Identify which cell holds the provided text, then report its (x, y) central coordinate. 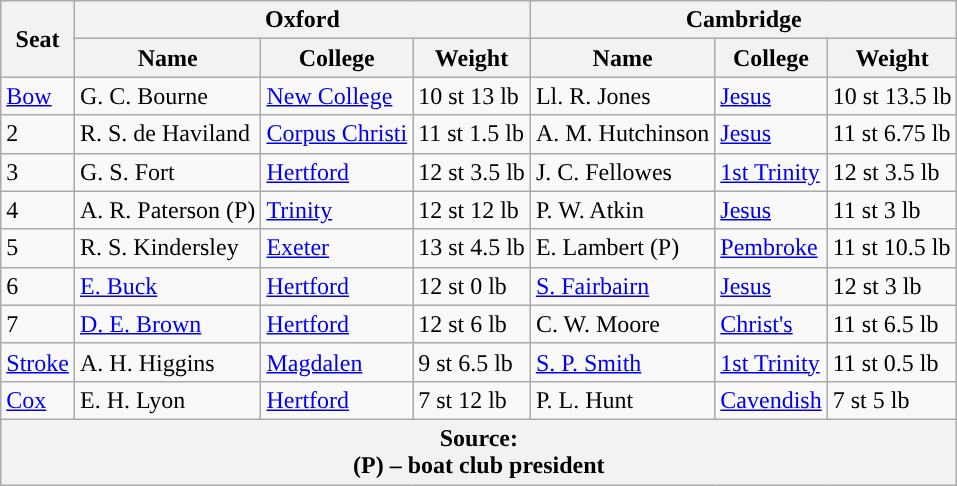
2 (38, 134)
11 st 10.5 lb (892, 248)
Exeter (337, 248)
E. Buck (167, 286)
Cavendish (771, 400)
E. H. Lyon (167, 400)
Pembroke (771, 248)
10 st 13.5 lb (892, 96)
7 st 12 lb (472, 400)
5 (38, 248)
3 (38, 172)
7 (38, 324)
4 (38, 210)
D. E. Brown (167, 324)
S. P. Smith (622, 362)
Trinity (337, 210)
Cox (38, 400)
E. Lambert (P) (622, 248)
G. S. Fort (167, 172)
Christ's (771, 324)
Bow (38, 96)
10 st 13 lb (472, 96)
G. C. Bourne (167, 96)
7 st 5 lb (892, 400)
R. S. de Haviland (167, 134)
Cambridge (744, 20)
A. H. Higgins (167, 362)
Stroke (38, 362)
Oxford (302, 20)
P. W. Atkin (622, 210)
Magdalen (337, 362)
9 st 6.5 lb (472, 362)
Source:(P) – boat club president (479, 452)
13 st 4.5 lb (472, 248)
P. L. Hunt (622, 400)
J. C. Fellowes (622, 172)
Ll. R. Jones (622, 96)
12 st 6 lb (472, 324)
12 st 12 lb (472, 210)
6 (38, 286)
11 st 6.5 lb (892, 324)
12 st 0 lb (472, 286)
11 st 6.75 lb (892, 134)
12 st 3 lb (892, 286)
C. W. Moore (622, 324)
A. M. Hutchinson (622, 134)
11 st 0.5 lb (892, 362)
11 st 1.5 lb (472, 134)
Corpus Christi (337, 134)
S. Fairbairn (622, 286)
Seat (38, 39)
A. R. Paterson (P) (167, 210)
11 st 3 lb (892, 210)
R. S. Kindersley (167, 248)
New College (337, 96)
